Pinpoint the cell where the given text exists, returning its [X, Y] midpoint coordinate. 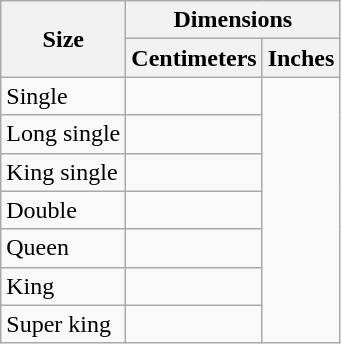
Inches [301, 58]
King single [64, 172]
Dimensions [233, 20]
Super king [64, 324]
Long single [64, 134]
Single [64, 96]
Double [64, 210]
Centimeters [194, 58]
Queen [64, 248]
King [64, 286]
Size [64, 39]
